Extract the (X, Y) coordinate from the center of the cell holding the provided text.  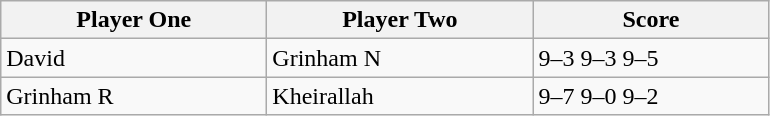
Score (651, 20)
9–7 9–0 9–2 (651, 96)
Kheirallah (400, 96)
Grinham N (400, 58)
Player Two (400, 20)
David (134, 58)
Player One (134, 20)
Grinham R (134, 96)
9–3 9–3 9–5 (651, 58)
